Output the [x, y] coordinate of the center of the cell containing the given text.  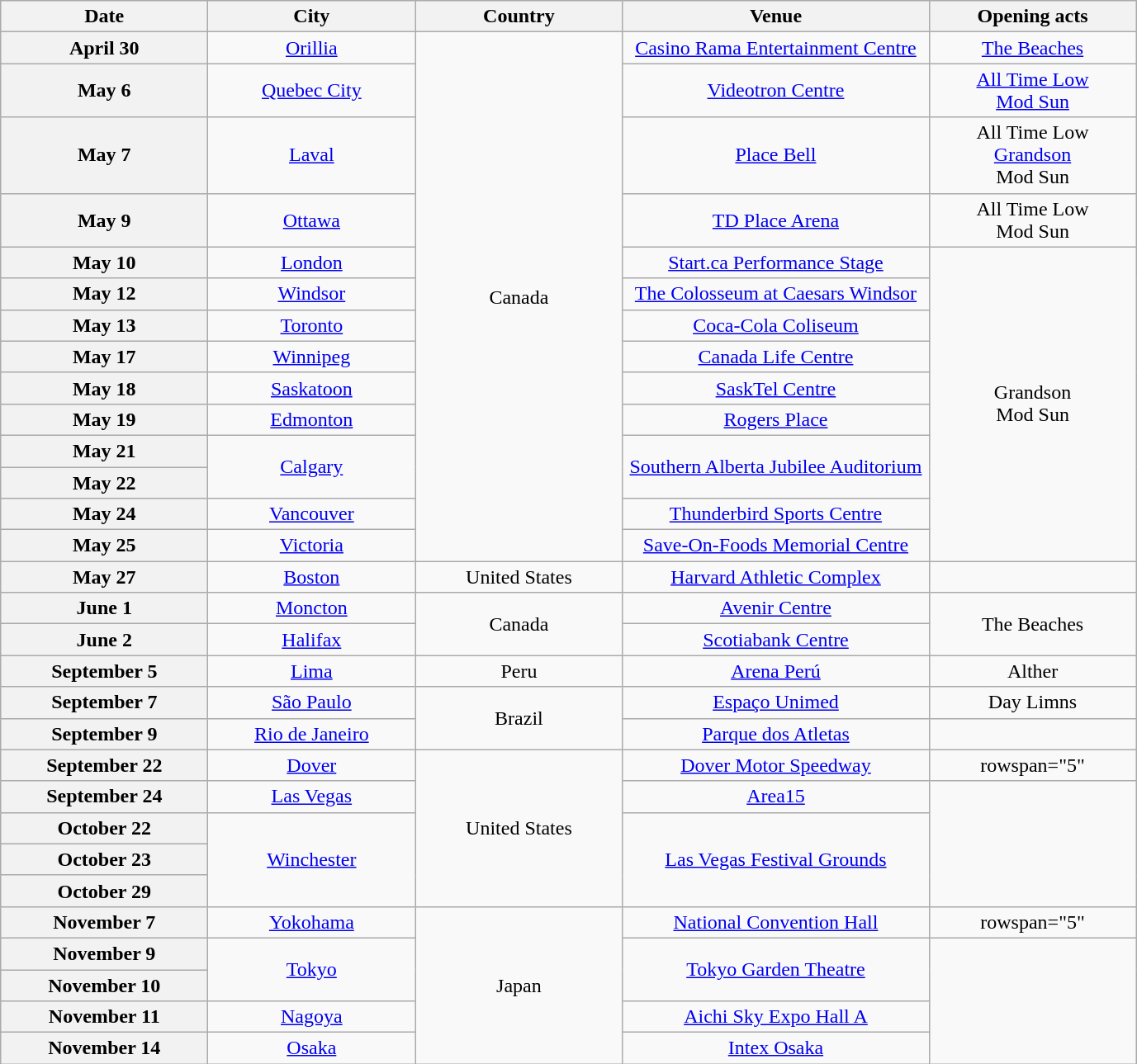
May 21 [104, 451]
Windsor [312, 294]
Day Limns [1032, 702]
May 13 [104, 325]
May 24 [104, 514]
Thunderbird Sports Centre [776, 514]
Intex Osaka [776, 1048]
Japan [519, 985]
Start.ca Performance Stage [776, 262]
Grandson Mod Sun [1032, 404]
All Time Low Grandson Mod Sun [1032, 155]
September 22 [104, 765]
Parque dos Atletas [776, 734]
October 29 [104, 891]
May 25 [104, 546]
Videotron Centre [776, 91]
Edmonton [312, 419]
Avenir Centre [776, 608]
May 7 [104, 155]
Place Bell [776, 155]
Halifax [312, 640]
Southern Alberta Jubilee Auditorium [776, 466]
May 19 [104, 419]
SaskTel Centre [776, 388]
Laval [312, 155]
São Paulo [312, 702]
May 17 [104, 357]
Country [519, 17]
Tokyo Garden Theatre [776, 969]
November 9 [104, 953]
Venue [776, 17]
Opening acts [1032, 17]
National Convention Hall [776, 922]
Tokyo [312, 969]
Aichi Sky Expo Hall A [776, 1017]
Dover [312, 765]
Casino Rama Entertainment Centre [776, 48]
May 18 [104, 388]
Saskatoon [312, 388]
Boston [312, 577]
November 14 [104, 1048]
Harvard Athletic Complex [776, 577]
May 6 [104, 91]
November 10 [104, 985]
Toronto [312, 325]
May 9 [104, 220]
October 22 [104, 828]
Dover Motor Speedway [776, 765]
September 5 [104, 671]
Quebec City [312, 91]
Calgary [312, 466]
Alther [1032, 671]
Winchester [312, 859]
The Colosseum at Caesars Windsor [776, 294]
Canada Life Centre [776, 357]
May 27 [104, 577]
Nagoya [312, 1017]
November 11 [104, 1017]
Vancouver [312, 514]
Ottawa [312, 220]
City [312, 17]
September 9 [104, 734]
Victoria [312, 546]
Area15 [776, 797]
June 1 [104, 608]
Rogers Place [776, 419]
June 2 [104, 640]
Las Vegas [312, 797]
Las Vegas Festival Grounds [776, 859]
May 22 [104, 483]
May 12 [104, 294]
November 7 [104, 922]
May 10 [104, 262]
TD Place Arena [776, 220]
Lima [312, 671]
September 24 [104, 797]
Arena Perú [776, 671]
London [312, 262]
Yokohama [312, 922]
April 30 [104, 48]
Espaço Unimed [776, 702]
Peru [519, 671]
Rio de Janeiro [312, 734]
September 7 [104, 702]
Brazil [519, 718]
Orillia [312, 48]
Save-On-Foods Memorial Centre [776, 546]
Winnipeg [312, 357]
Date [104, 17]
October 23 [104, 859]
Moncton [312, 608]
Osaka [312, 1048]
Coca-Cola Coliseum [776, 325]
Scotiabank Centre [776, 640]
